For the text-containing cell, return its midpoint in [X, Y] coordinate format. 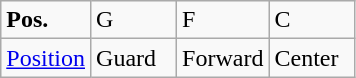
Center [312, 58]
Forward [223, 58]
G [134, 20]
Position [46, 58]
C [312, 20]
F [223, 20]
Guard [134, 58]
Pos. [46, 20]
